Locate the cell with the specified text and output its [x, y] center coordinate. 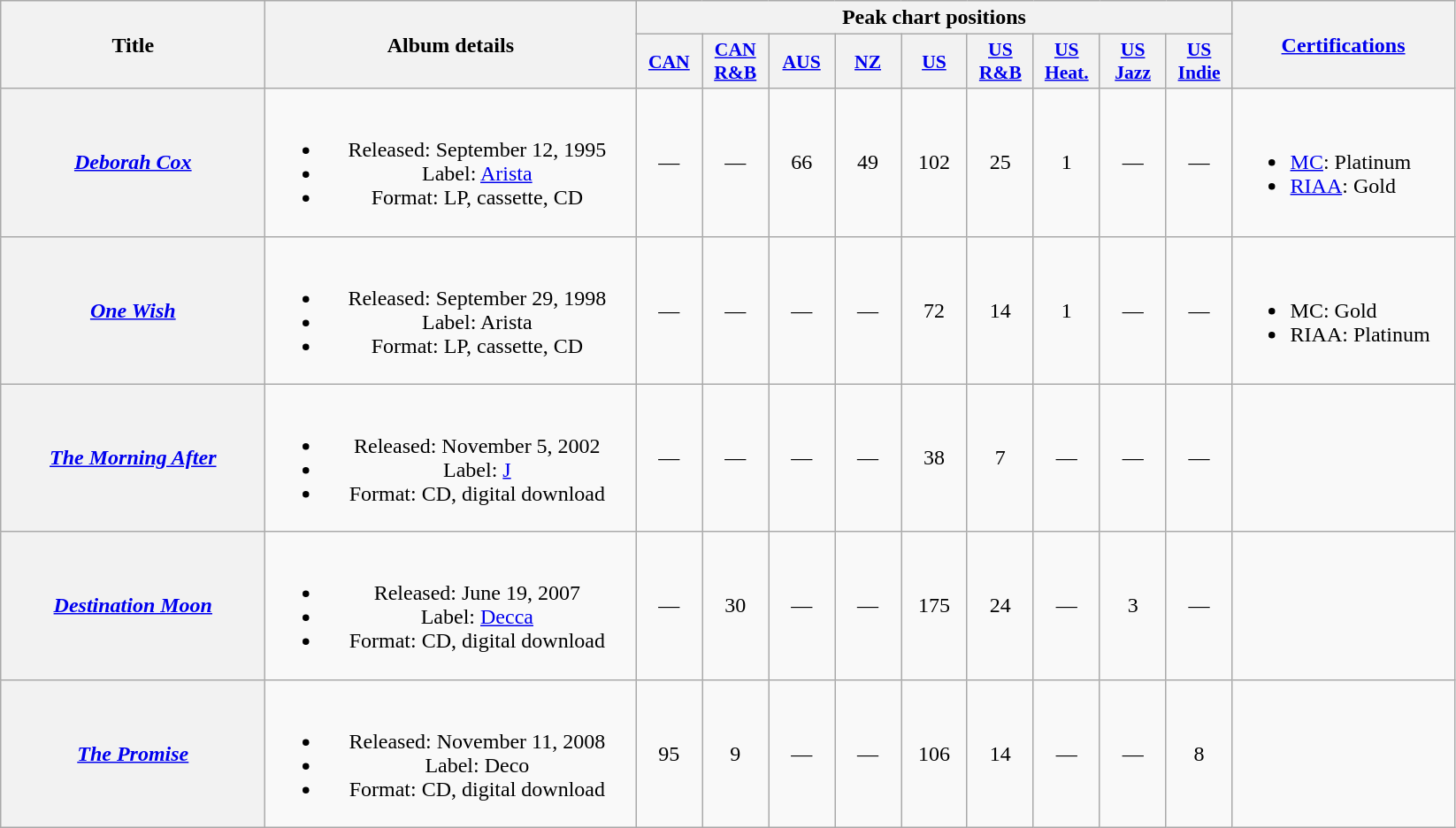
Peak chart positions [934, 18]
The Promise [133, 754]
Released: September 29, 1998Label: AristaFormat: LP, cassette, CD [451, 310]
38 [934, 458]
Certifications [1343, 44]
Destination Moon [133, 605]
Released: June 19, 2007Label: DeccaFormat: CD, digital download [451, 605]
49 [869, 163]
Album details [451, 44]
NZ [869, 62]
3 [1132, 605]
CANR&B [736, 62]
One Wish [133, 310]
CAN [669, 62]
72 [934, 310]
The Morning After [133, 458]
7 [1000, 458]
24 [1000, 605]
Title [133, 44]
66 [801, 163]
30 [736, 605]
102 [934, 163]
9 [736, 754]
MC: GoldRIAA: Platinum [1343, 310]
USHeat. [1067, 62]
AUS [801, 62]
25 [1000, 163]
Released: September 12, 1995Label: AristaFormat: LP, cassette, CD [451, 163]
95 [669, 754]
8 [1199, 754]
USR&B [1000, 62]
Deborah Cox [133, 163]
US [934, 62]
175 [934, 605]
106 [934, 754]
USIndie [1199, 62]
Released: November 5, 2002Label: JFormat: CD, digital download [451, 458]
MC: PlatinumRIAA: Gold [1343, 163]
USJazz [1132, 62]
Released: November 11, 2008Label: DecoFormat: CD, digital download [451, 754]
